Return [x, y] of the center of cell containing provided text 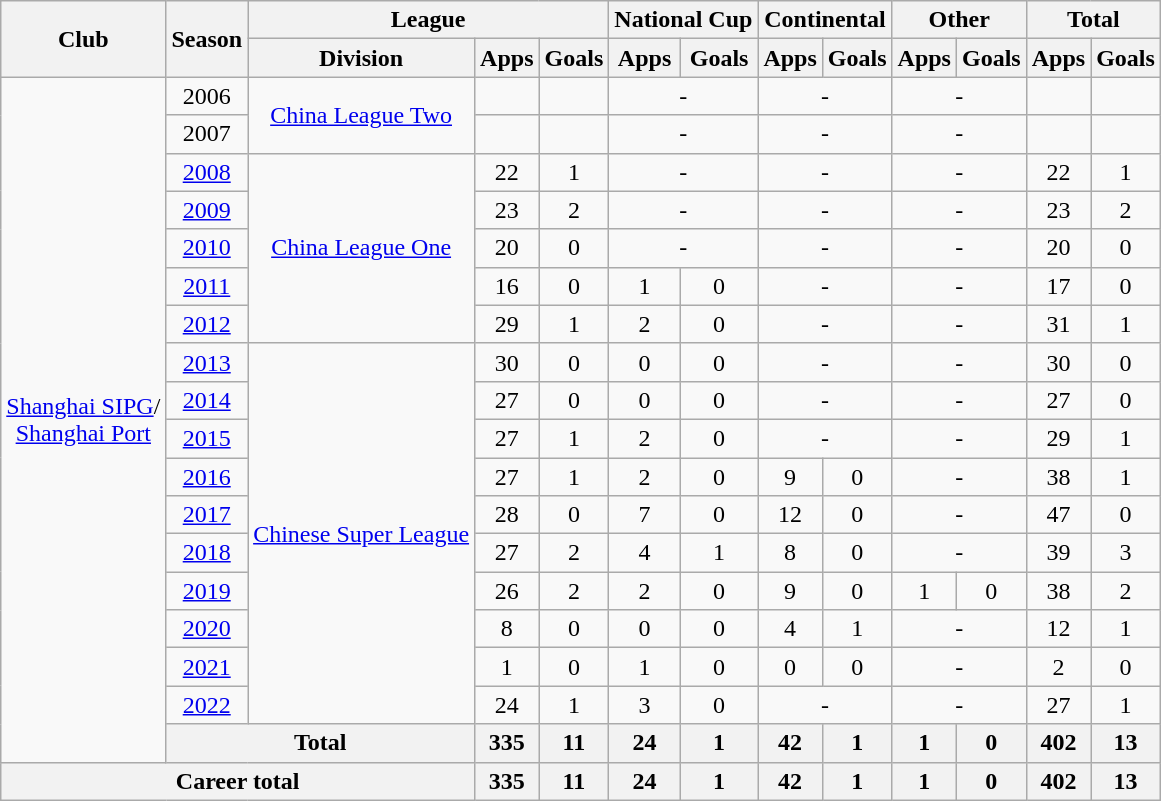
2011 [207, 286]
China League One [362, 248]
Season [207, 39]
2019 [207, 591]
Shanghai SIPG/Shanghai Port [84, 420]
47 [1058, 515]
2015 [207, 438]
2018 [207, 553]
2022 [207, 705]
2007 [207, 134]
2016 [207, 477]
28 [507, 515]
2014 [207, 400]
Club [84, 39]
Division [362, 58]
2008 [207, 172]
National Cup [684, 20]
31 [1058, 324]
7 [645, 515]
Chinese Super League [362, 534]
2012 [207, 324]
2009 [207, 210]
League [428, 20]
China League Two [362, 115]
2020 [207, 629]
16 [507, 286]
Other [959, 20]
Continental [825, 20]
2006 [207, 96]
39 [1058, 553]
2010 [207, 248]
2021 [207, 667]
2017 [207, 515]
17 [1058, 286]
2013 [207, 362]
26 [507, 591]
Career total [238, 781]
